Output the (X, Y) coordinate of the center of the cell containing the given text.  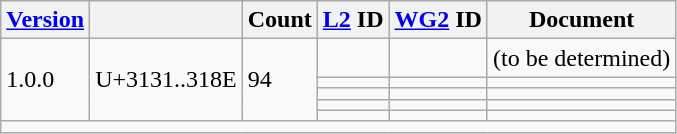
Document (581, 20)
Count (280, 20)
L2 ID (353, 20)
U+3131..318E (166, 80)
Version (46, 20)
94 (280, 80)
1.0.0 (46, 80)
(to be determined) (581, 58)
WG2 ID (438, 20)
